Identify which cell holds the provided text, then report its [x, y] central coordinate. 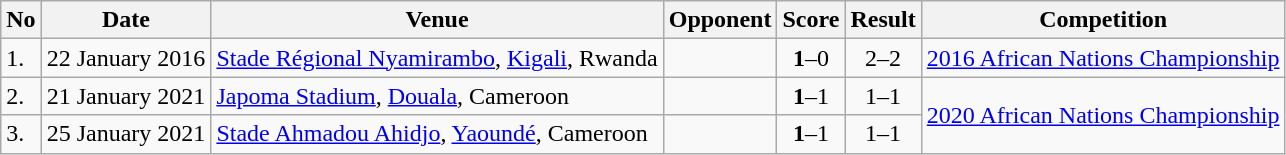
1. [21, 58]
3. [21, 134]
Japoma Stadium, Douala, Cameroon [437, 96]
Opponent [720, 20]
2020 African Nations Championship [1103, 115]
2. [21, 96]
2–2 [883, 58]
Date [126, 20]
22 January 2016 [126, 58]
25 January 2021 [126, 134]
Score [811, 20]
Competition [1103, 20]
Stade Ahmadou Ahidjo, Yaoundé, Cameroon [437, 134]
No [21, 20]
Stade Régional Nyamirambo, Kigali, Rwanda [437, 58]
1–0 [811, 58]
2016 African Nations Championship [1103, 58]
Venue [437, 20]
Result [883, 20]
21 January 2021 [126, 96]
